Capture the cell that displays the provided text and extract its [x, y] central coordinate. 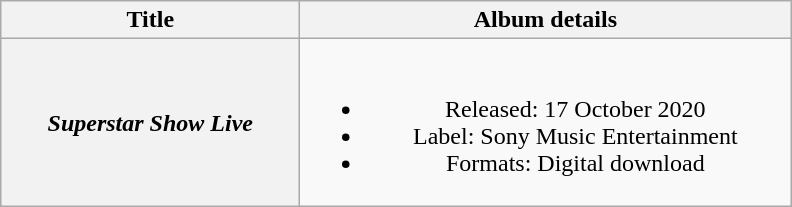
Title [150, 20]
Superstar Show Live [150, 122]
Album details [546, 20]
Released: 17 October 2020Label: Sony Music EntertainmentFormats: Digital download [546, 122]
